Return (X, Y) of the center of cell containing provided text 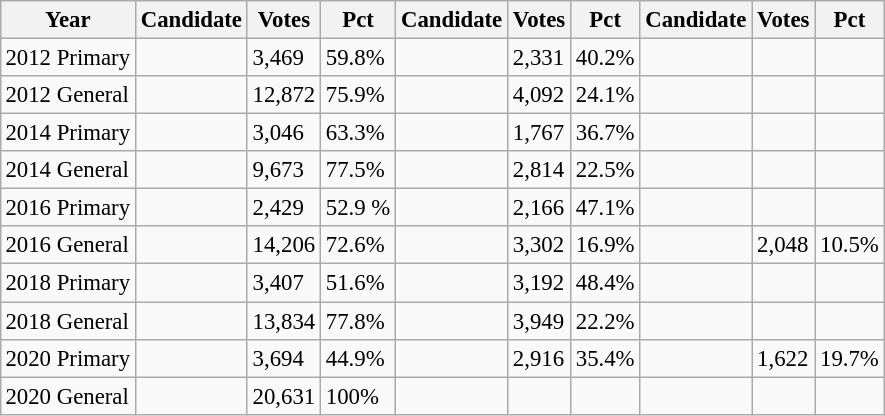
2020 Primary (68, 358)
77.8% (358, 321)
20,631 (284, 396)
22.2% (604, 321)
36.7% (604, 133)
2012 General (68, 95)
3,469 (284, 57)
75.9% (358, 95)
2,814 (540, 170)
3,694 (284, 358)
3,192 (540, 283)
2,429 (284, 208)
24.1% (604, 95)
2016 General (68, 245)
9,673 (284, 170)
16.9% (604, 245)
52.9 % (358, 208)
48.4% (604, 283)
47.1% (604, 208)
51.6% (358, 283)
2014 Primary (68, 133)
100% (358, 396)
2,166 (540, 208)
2016 Primary (68, 208)
12,872 (284, 95)
44.9% (358, 358)
63.3% (358, 133)
3,302 (540, 245)
13,834 (284, 321)
3,949 (540, 321)
2014 General (68, 170)
72.6% (358, 245)
2018 Primary (68, 283)
2,916 (540, 358)
35.4% (604, 358)
2,048 (784, 245)
10.5% (850, 245)
2020 General (68, 396)
2,331 (540, 57)
Year (68, 20)
2018 General (68, 321)
2012 Primary (68, 57)
1,622 (784, 358)
77.5% (358, 170)
1,767 (540, 133)
22.5% (604, 170)
3,407 (284, 283)
4,092 (540, 95)
40.2% (604, 57)
14,206 (284, 245)
19.7% (850, 358)
59.8% (358, 57)
3,046 (284, 133)
